Determine the [x, y] coordinate at the center of the cell enclosing the given text.  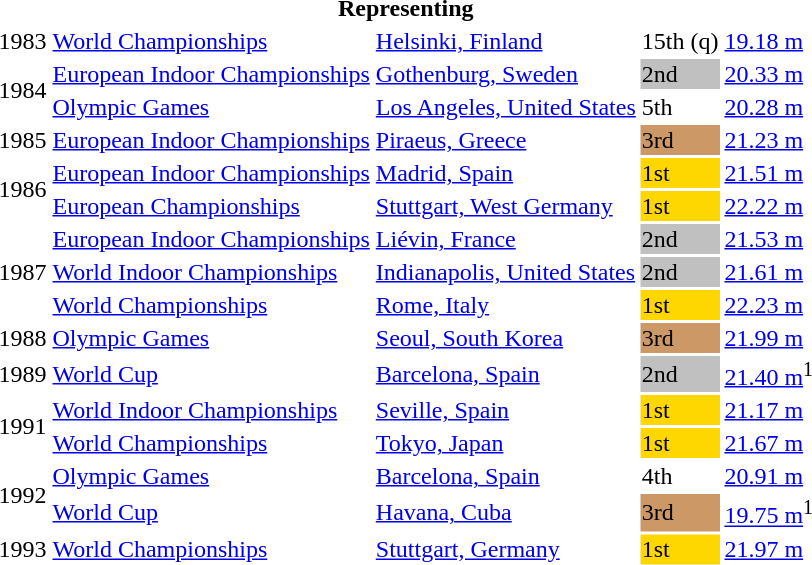
Seoul, South Korea [506, 338]
5th [680, 107]
Stuttgart, Germany [506, 549]
Madrid, Spain [506, 173]
Stuttgart, West Germany [506, 206]
Seville, Spain [506, 410]
Indianapolis, United States [506, 272]
Helsinki, Finland [506, 41]
15th (q) [680, 41]
Gothenburg, Sweden [506, 74]
Tokyo, Japan [506, 443]
Liévin, France [506, 239]
4th [680, 476]
Los Angeles, United States [506, 107]
Havana, Cuba [506, 512]
European Championships [211, 206]
Piraeus, Greece [506, 140]
Rome, Italy [506, 305]
